Return the (X, Y) coordinate for the center point of the cell that contains the specified text.  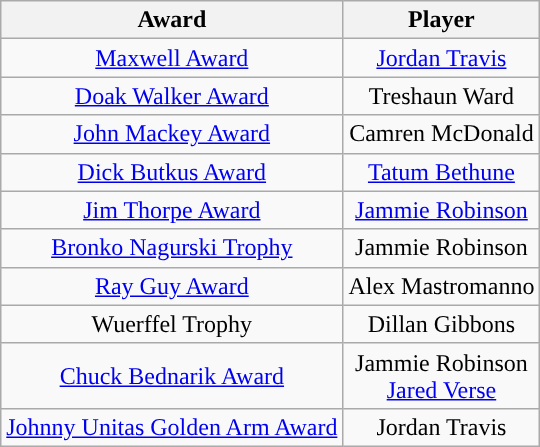
Maxwell Award (172, 58)
Award (172, 20)
Bronko Nagurski Trophy (172, 248)
Tatum Bethune (442, 172)
Chuck Bednarik Award (172, 376)
Camren McDonald (442, 134)
John Mackey Award (172, 134)
Johnny Unitas Golden Arm Award (172, 427)
Dick Butkus Award (172, 172)
Treshaun Ward (442, 96)
Player (442, 20)
Doak Walker Award (172, 96)
Dillan Gibbons (442, 324)
Jim Thorpe Award (172, 210)
Alex Mastromanno (442, 286)
Ray Guy Award (172, 286)
Jammie RobinsonJared Verse (442, 376)
Wuerffel Trophy (172, 324)
